Scan for the cell matching the given text and deliver its [x, y] coordinate at center. 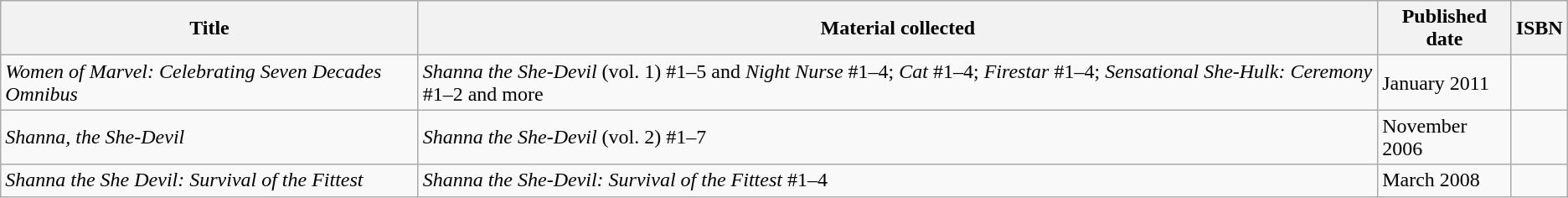
Material collected [898, 29]
March 2008 [1444, 180]
ISBN [1540, 29]
January 2011 [1444, 82]
Shanna the She-Devil (vol. 2) #1–7 [898, 138]
Women of Marvel: Celebrating Seven Decades Omnibus [209, 82]
Shanna the She-Devil: Survival of the Fittest #1–4 [898, 180]
Shanna, the She-Devil [209, 138]
Published date [1444, 29]
Shanna the She Devil: Survival of the Fittest [209, 180]
November 2006 [1444, 138]
Shanna the She-Devil (vol. 1) #1–5 and Night Nurse #1–4; Cat #1–4; Firestar #1–4; Sensational She-Hulk: Ceremony #1–2 and more [898, 82]
Title [209, 29]
